Detect which cell encompasses the target text, then output its (x, y) center coordinate. 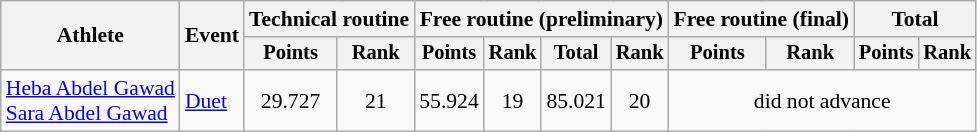
Heba Abdel GawadSara Abdel Gawad (90, 100)
85.021 (576, 100)
20 (640, 100)
29.727 (290, 100)
19 (513, 100)
Event (212, 36)
55.924 (448, 100)
Technical routine (329, 19)
Duet (212, 100)
21 (376, 100)
did not advance (822, 100)
Free routine (preliminary) (541, 19)
Athlete (90, 36)
Free routine (final) (761, 19)
